Locate the cell with the specified text and output its (X, Y) center coordinate. 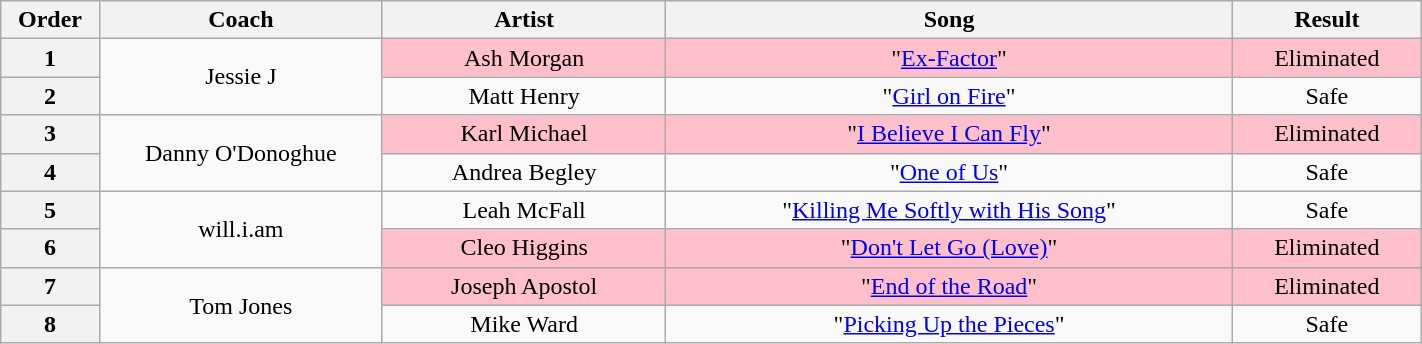
6 (50, 248)
"Don't Let Go (Love)" (950, 248)
will.i.am (240, 229)
Joseph Apostol (524, 286)
7 (50, 286)
4 (50, 172)
8 (50, 324)
Artist (524, 20)
Coach (240, 20)
3 (50, 134)
"Killing Me Softly with His Song" (950, 210)
Result (1326, 20)
Matt Henry (524, 96)
Ash Morgan (524, 58)
2 (50, 96)
"I Believe I Can Fly" (950, 134)
Song (950, 20)
"End of the Road" (950, 286)
Jessie J (240, 77)
"Ex-Factor" (950, 58)
"Picking Up the Pieces" (950, 324)
"One of Us" (950, 172)
1 (50, 58)
Leah McFall (524, 210)
Mike Ward (524, 324)
"Girl on Fire" (950, 96)
Cleo Higgins (524, 248)
Order (50, 20)
Andrea Begley (524, 172)
Tom Jones (240, 305)
Danny O'Donoghue (240, 153)
Karl Michael (524, 134)
5 (50, 210)
